Locate the cell with the specified text and output its [x, y] center coordinate. 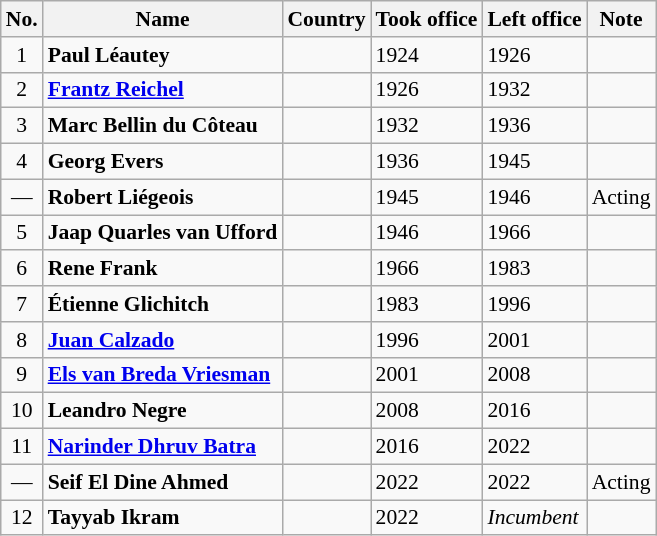
6 [22, 269]
Narinder Dhruv Batra [163, 447]
Juan Calzado [163, 340]
Georg Evers [163, 162]
4 [22, 162]
9 [22, 375]
Rene Frank [163, 269]
1924 [427, 55]
Robert Liégeois [163, 197]
Incumbent [534, 518]
Jaap Quarles van Ufford [163, 233]
Note [622, 19]
Marc Bellin du Côteau [163, 126]
Name [163, 19]
8 [22, 340]
No. [22, 19]
Frantz Reichel [163, 90]
11 [22, 447]
1 [22, 55]
Left office [534, 19]
Country [326, 19]
Seif El Dine Ahmed [163, 482]
Tayyab Ikram [163, 518]
2 [22, 90]
12 [22, 518]
5 [22, 233]
7 [22, 304]
Paul Léautey [163, 55]
3 [22, 126]
Took office [427, 19]
Leandro Negre [163, 411]
Étienne Glichitch [163, 304]
Els van Breda Vriesman [163, 375]
10 [22, 411]
